Locate the cell with the specified text and output its [X, Y] center coordinate. 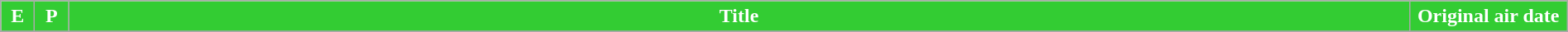
E [18, 16]
Original air date [1489, 16]
Title [739, 16]
P [51, 16]
